Scan for the cell matching the given text and deliver its [X, Y] coordinate at center. 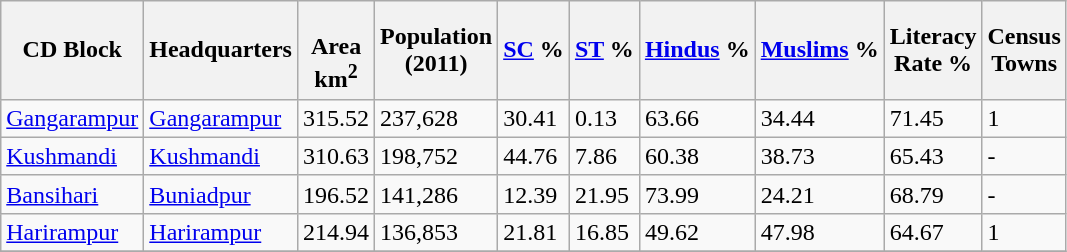
21.95 [604, 194]
71.45 [933, 118]
ST % [604, 50]
73.99 [697, 194]
38.73 [820, 156]
214.94 [336, 232]
0.13 [604, 118]
7.86 [604, 156]
60.38 [697, 156]
49.62 [697, 232]
65.43 [933, 156]
34.44 [820, 118]
Literacy Rate % [933, 50]
Areakm2 [336, 50]
Buniadpur [221, 194]
30.41 [534, 118]
CensusTowns [1024, 50]
Muslims % [820, 50]
68.79 [933, 194]
310.63 [336, 156]
64.67 [933, 232]
CD Block [72, 50]
198,752 [436, 156]
136,853 [436, 232]
44.76 [534, 156]
63.66 [697, 118]
Headquarters [221, 50]
Hindus % [697, 50]
315.52 [336, 118]
196.52 [336, 194]
47.98 [820, 232]
Bansihari [72, 194]
Population(2011) [436, 50]
24.21 [820, 194]
21.81 [534, 232]
141,286 [436, 194]
16.85 [604, 232]
12.39 [534, 194]
SC % [534, 50]
237,628 [436, 118]
